Extract the [X, Y] coordinate from the center of the cell holding the provided text.  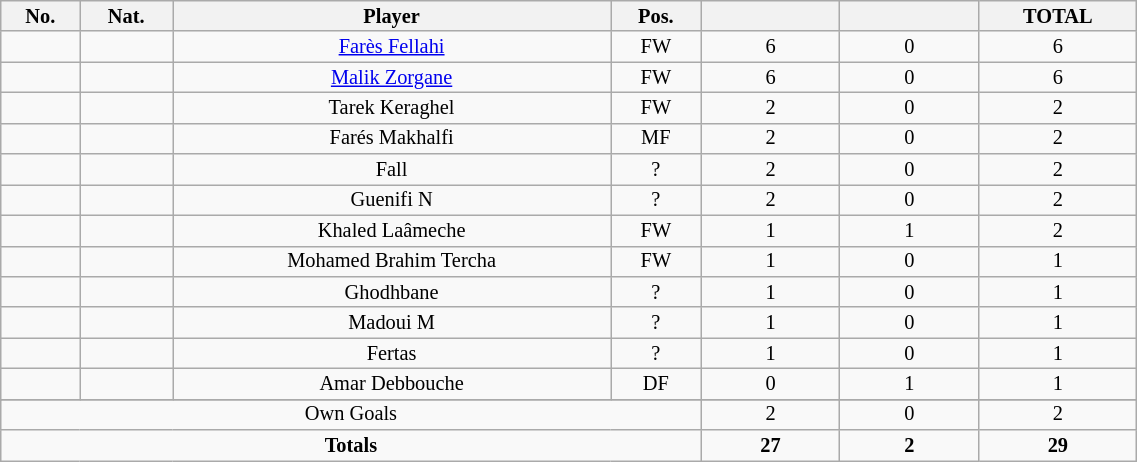
Own Goals [351, 414]
Totals [351, 446]
29 [1058, 446]
No. [40, 16]
Farés Makhalfi [392, 138]
Khaled Laâmeche [392, 230]
Madoui M [392, 322]
Amar Debbouche [392, 384]
Fall [392, 170]
Guenifi N [392, 200]
Fertas [392, 354]
Pos. [656, 16]
Ghodhbane [392, 292]
Tarek Keraghel [392, 108]
27 [770, 446]
Mohamed Brahim Tercha [392, 262]
Player [392, 16]
Nat. [126, 16]
Farès Fellahi [392, 46]
DF [656, 384]
Malik Zorgane [392, 78]
MF [656, 138]
TOTAL [1058, 16]
